Detect which cell encompasses the target text, then output its [X, Y] center coordinate. 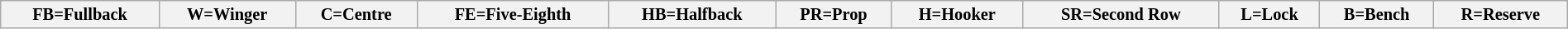
HB=Halfback [692, 14]
FB=Fullback [80, 14]
FE=Five-Eighth [513, 14]
H=Hooker [957, 14]
L=Lock [1269, 14]
PR=Prop [834, 14]
C=Centre [356, 14]
B=Bench [1376, 14]
SR=Second Row [1121, 14]
R=Reserve [1500, 14]
W=Winger [227, 14]
